Pinpoint the cell where the given text exists, returning its [x, y] midpoint coordinate. 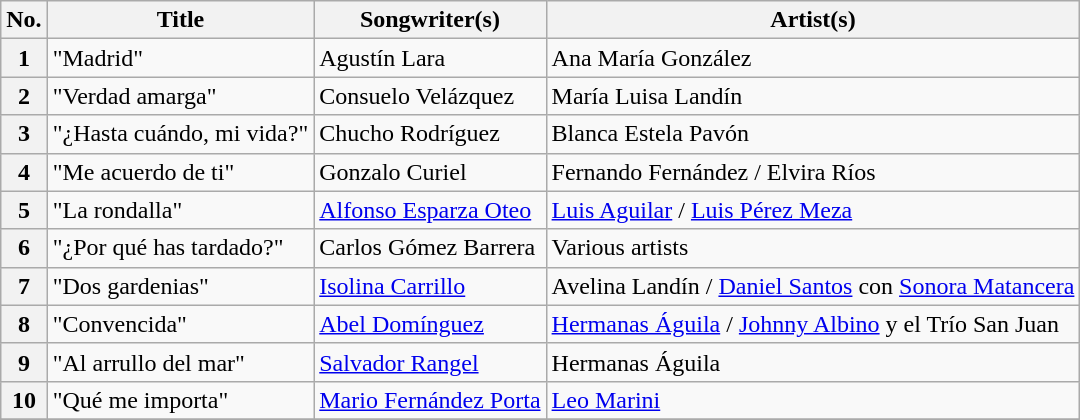
9 [24, 362]
Agustín Lara [430, 58]
Artist(s) [813, 20]
8 [24, 324]
"La rondalla" [180, 210]
Carlos Gómez Barrera [430, 248]
"Madrid" [180, 58]
"Al arrullo del mar" [180, 362]
5 [24, 210]
Chucho Rodríguez [430, 134]
4 [24, 172]
Mario Fernández Porta [430, 400]
Title [180, 20]
2 [24, 96]
"Qué me importa" [180, 400]
Various artists [813, 248]
"Convencida" [180, 324]
María Luisa Landín [813, 96]
"¿Por qué has tardado?" [180, 248]
Luis Aguilar / Luis Pérez Meza [813, 210]
Blanca Estela Pavón [813, 134]
Songwriter(s) [430, 20]
"Verdad amarga" [180, 96]
Gonzalo Curiel [430, 172]
Hermanas Águila / Johnny Albino y el Trío San Juan [813, 324]
Leo Marini [813, 400]
Salvador Rangel [430, 362]
No. [24, 20]
3 [24, 134]
"Dos gardenias" [180, 286]
Hermanas Águila [813, 362]
1 [24, 58]
10 [24, 400]
Abel Domínguez [430, 324]
Alfonso Esparza Oteo [430, 210]
"Me acuerdo de ti" [180, 172]
Isolina Carrillo [430, 286]
Ana María González [813, 58]
"¿Hasta cuándo, mi vida?" [180, 134]
7 [24, 286]
Fernando Fernández / Elvira Ríos [813, 172]
Consuelo Velázquez [430, 96]
Avelina Landín / Daniel Santos con Sonora Matancera [813, 286]
6 [24, 248]
